Capture the cell that displays the provided text and extract its [X, Y] central coordinate. 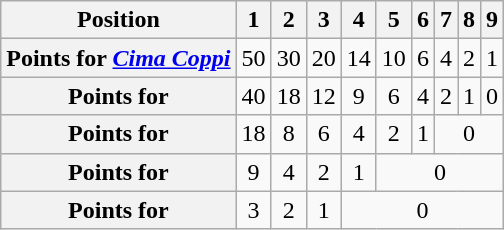
12 [324, 96]
30 [288, 58]
20 [324, 58]
5 [394, 20]
7 [446, 20]
10 [394, 58]
40 [254, 96]
50 [254, 58]
Position [118, 20]
Points for Cima Coppi [118, 58]
14 [358, 58]
